Extract the [x, y] coordinate from the center of the cell holding the provided text.  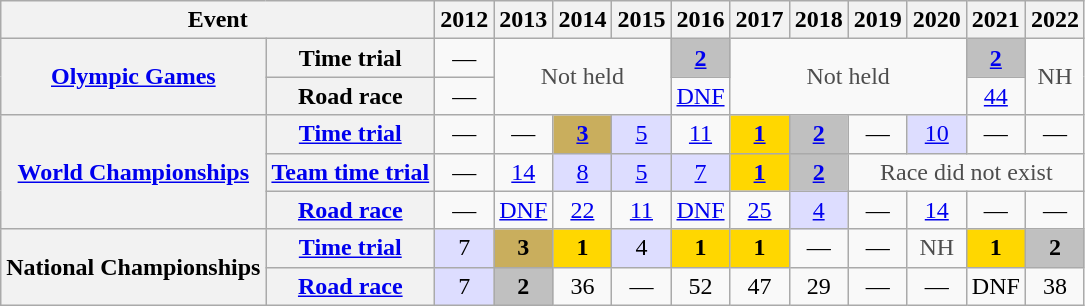
Race did not exist [966, 172]
Team time trial [350, 172]
36 [582, 286]
2021 [996, 20]
2015 [642, 20]
National Championships [134, 267]
2012 [464, 20]
Event [218, 20]
2019 [878, 20]
2013 [524, 20]
2022 [1054, 20]
Olympic Games [134, 77]
47 [760, 286]
2020 [936, 20]
8 [582, 172]
29 [818, 286]
2016 [700, 20]
World Championships [134, 172]
25 [760, 210]
10 [936, 134]
44 [996, 96]
2014 [582, 20]
2018 [818, 20]
52 [700, 286]
2017 [760, 20]
22 [582, 210]
38 [1054, 286]
